Detect which cell encompasses the target text, then output its (X, Y) center coordinate. 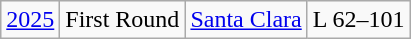
First Round (122, 20)
L 62–101 (358, 20)
Santa Clara (246, 20)
2025 (30, 20)
